Capture the cell that displays the provided text and extract its [X, Y] central coordinate. 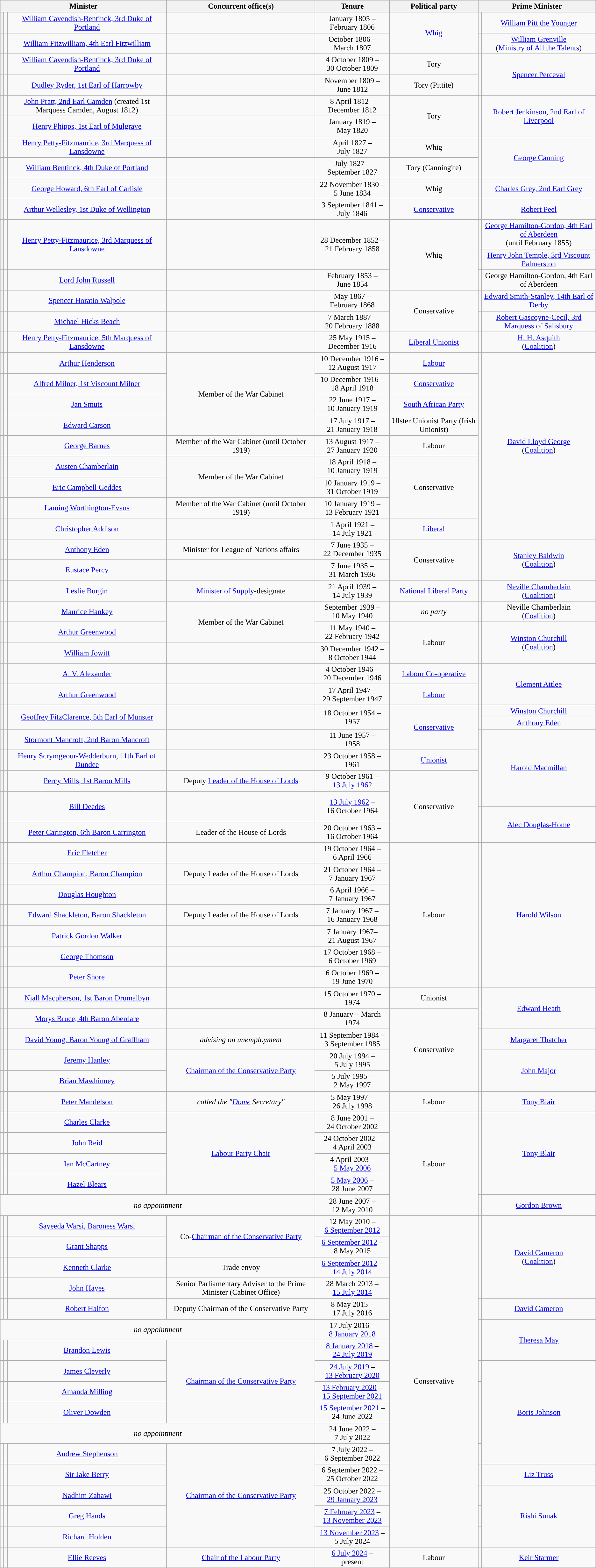
7 January 1967–21 August 1967 [352, 936]
8 January – March 1974 [352, 1019]
South African Party [434, 405]
Charles Clarke [87, 1122]
13 July 1962 –16 October 1964 [352, 806]
Eustace Percy [87, 570]
October 1806 –March 1807 [352, 43]
9 October 1961 –13 July 1962 [352, 781]
13 November 2023 –5 July 2024 [352, 1536]
George Hamilton-Gordon, 4th Earl of Aberdeen(until February 1855) [539, 234]
H. H. Asquith(Coalition) [539, 342]
25 October 2022 –29 January 2023 [352, 1495]
Theresa May [539, 1340]
Brandon Lewis [87, 1350]
Sir Jake Berry [87, 1475]
Charles Grey, 2nd Earl Grey [539, 189]
Nadhim Zahawi [87, 1495]
6 September 2012 –14 July 2014 [352, 1267]
National Liberal Party [434, 591]
7 February 2023 –13 November 2023 [352, 1516]
6 April 1966 –7 January 1967 [352, 894]
Henry Phipps, 1st Earl of Mulgrave [87, 126]
Morys Bruce, 4th Baron Aberdare [87, 1019]
George Hamilton-Gordon, 4th Earl of Aberdeen [539, 280]
Ian McCartney [87, 1164]
September 1939 –10 May 1940 [352, 612]
17 July 1917 –21 January 1918 [352, 425]
17 October 1968 –6 October 1969 [352, 957]
Tory (Canningite) [434, 168]
5 May 1997 –26 July 1998 [352, 1101]
Boris Johnson [539, 1412]
23 October 1958 –1961 [352, 760]
Peter Mandelson [87, 1101]
15 September 2021 –24 June 2022 [352, 1412]
Trade envoy [241, 1267]
William Jowitt [87, 653]
Stanley Baldwin(Coalition) [539, 560]
8 May 2015 –17 July 2016 [352, 1309]
6 September 2022 –25 October 2022 [352, 1475]
Edward Shackleton, Baron Shackleton [87, 915]
17 July 2016 –8 January 2018 [352, 1329]
Keir Starmer [539, 1557]
Tenure [352, 6]
10 January 1919 –31 October 1919 [352, 487]
8 April 1812 –December 1812 [352, 106]
Deputy Chairman of the Conservative Party [241, 1309]
Minister [83, 6]
Alec Douglas-Home [539, 824]
Senior Parliamentary Adviser to the Prime Minister (Cabinet Office) [241, 1288]
Maurice Hankey [87, 612]
10 December 1916 –18 April 1918 [352, 383]
Tory (Pittite) [434, 85]
Percy Mills, 1st Baron Mills [87, 781]
Political party [434, 6]
Clement Attlee [539, 684]
6 October 1969 –19 June 1970 [352, 977]
William Pitt the Younger [539, 23]
Andrew Stephenson [87, 1454]
William Fitzwilliam, 4th Earl Fitzwilliam [87, 43]
David Young, Baron Young of Graffham [87, 1040]
Labour Party Chair [241, 1153]
Kenneth Clarke [87, 1267]
James Cleverly [87, 1371]
Dudley Ryder, 1st Earl of Harrowby [87, 85]
Rishi Sunak [539, 1516]
Eric Fletcher [87, 853]
A. V. Alexander [87, 674]
February 1853 –June 1854 [352, 280]
1 April 1921 –14 July 1921 [352, 529]
Lord John Russell [87, 280]
11 September 1984 –3 September 1985 [352, 1040]
Eric Campbell Geddes [87, 487]
11 June 1957 –1958 [352, 740]
May 1867 –February 1868 [352, 301]
21 October 1964 –7 January 1967 [352, 873]
28 March 2013 –15 July 2014 [352, 1288]
6 July 2024 –present [352, 1557]
24 October 2002 –4 April 2003 [352, 1143]
April 1827 –July 1827 [352, 147]
David Cameron [539, 1309]
7 July 2022 –6 September 2022 [352, 1454]
22 November 1830 –5 June 1834 [352, 189]
Harold Macmillan [539, 768]
Robert Gascoyne-Cecil, 3rd Marquess of Salisbury [539, 322]
Harold Wilson [539, 915]
David Lloyd George(Coalition) [539, 446]
17 April 1947 –29 September 1947 [352, 694]
22 June 1917 –10 January 1919 [352, 405]
7 June 1935 –22 December 1935 [352, 549]
18 October 1954 –1957 [352, 717]
15 October 1970 –1974 [352, 998]
John Pratt, 2nd Earl Camden (created 1st Marquess Camden, August 1812) [87, 106]
Michael Hicks Beach [87, 322]
21 April 1939 –14 July 1939 [352, 591]
Liberal Unionist [434, 342]
28 December 1852 –21 February 1858 [352, 245]
7 June 1935 –31 March 1936 [352, 570]
Arthur Henderson [87, 363]
Jan Smuts [87, 405]
12 May 2010 –6 September 2012 [352, 1226]
Liberal [434, 529]
Jeremy Hanley [87, 1060]
called the "Dome Secretary" [241, 1101]
7 January 1967 –16 January 1968 [352, 915]
5 May 2006 –28 June 2007 [352, 1184]
Spencer Perceval [539, 75]
20 October 1963 –16 October 1964 [352, 832]
13 August 1917 –27 January 1920 [352, 446]
Robert Peel [539, 209]
Laming Worthington-Evans [87, 508]
Oliver Dowden [87, 1412]
Minister of Supply-designate [241, 591]
January 1805 –February 1806 [352, 23]
Arthur Champion, Baron Champion [87, 873]
6 September 2012 –8 May 2015 [352, 1247]
January 1819 –May 1820 [352, 126]
Geoffrey FitzClarence, 5th Earl of Munster [87, 717]
Gordon Brown [539, 1205]
Henry Petty-Fitzmaurice, 5th Marquess of Lansdowne [87, 342]
George Barnes [87, 446]
13 February 2020 –15 September 2021 [352, 1392]
Hazel Blears [87, 1184]
28 June 2007 –12 May 2010 [352, 1205]
Patrick Gordon Walker [87, 936]
Winston Churchill [539, 711]
Liz Truss [539, 1475]
Ellie Reeves [87, 1557]
Edward Heath [539, 1008]
Robert Halfon [87, 1309]
William Bentinck, 4th Duke of Portland [87, 168]
Ulster Unionist Party (Irish Unionist) [434, 425]
Bill Deedes [87, 806]
10 January 1919 –13 February 1921 [352, 508]
Grant Shapps [87, 1247]
19 October 1964 –6 April 1966 [352, 853]
Peter Shore [87, 977]
George Howard, 6th Earl of Carlisle [87, 189]
Richard Holden [87, 1536]
5 July 1995 –2 May 1997 [352, 1081]
no party [434, 612]
Concurrent office(s) [241, 6]
John Hayes [87, 1288]
George Canning [539, 157]
8 January 2018 –24 July 2019 [352, 1350]
20 July 1994 –5 July 1995 [352, 1060]
Chair of the Labour Party [241, 1557]
Christopher Addison [87, 529]
William Grenville(Ministry of All the Talents) [539, 43]
11 May 1940 –22 February 1942 [352, 633]
John Reid [87, 1143]
Edward Carson [87, 425]
Austen Chamberlain [87, 466]
John Major [539, 1070]
Co-Chairman of the Conservative Party [241, 1236]
Prime Minister [537, 6]
4 April 2003 –5 May 2006 [352, 1164]
Stormont Mancroft, 2nd Baron Mancroft [87, 740]
7 March 1887 –20 February 1888 [352, 322]
18 April 1918 –10 January 1919 [352, 466]
Robert Jenkinson, 2nd Earl of Liverpool [539, 116]
3 September 1841 –July 1846 [352, 209]
Spencer Horatio Walpole [87, 301]
Sayeeda Warsi, Baroness Warsi [87, 1226]
10 December 1916 –12 August 1917 [352, 363]
Labour Co-operative [434, 674]
Alfred Milner, 1st Viscount Milner [87, 383]
Arthur Wellesley, 1st Duke of Wellington [87, 209]
Winston Churchill(Coalition) [539, 643]
Margaret Thatcher [539, 1040]
Edward Smith-Stanley, 14th Earl of Derby [539, 301]
Brian Mawhinney [87, 1081]
Leader of the House of Lords [241, 832]
8 June 2001 –24 October 2002 [352, 1122]
July 1827 –September 1827 [352, 168]
24 July 2019 –13 February 2020 [352, 1371]
24 June 2022 –7 July 2022 [352, 1433]
Peter Carington, 6th Baron Carrington [87, 832]
Leslie Burgin [87, 591]
advising on unemployment [241, 1040]
4 October 1809 –30 October 1809 [352, 64]
25 May 1915 –December 1916 [352, 342]
Minister for League of Nations affairs [241, 549]
November 1809 –June 1812 [352, 85]
Henry John Temple, 3rd Viscount Palmerston [539, 259]
Greg Hands [87, 1516]
Douglas Houghton [87, 894]
4 October 1946 –20 December 1946 [352, 674]
George Thomson [87, 957]
Niall Macpherson, 1st Baron Drumalbyn [87, 998]
Amanda Milling [87, 1392]
David Cameron(Coalition) [539, 1257]
30 December 1942 –8 October 1944 [352, 653]
Henry Scrymgeour-Wedderburn, 11th Earl of Dundee [87, 760]
